Determine the (X, Y) coordinate at the center of the cell enclosing the given text.  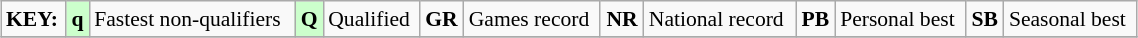
Games record (532, 19)
Fastest non-qualifiers (192, 19)
PB (816, 19)
Personal best (900, 19)
Seasonal best (1070, 19)
NR (622, 19)
q (78, 19)
Qualified (371, 19)
KEY: (34, 19)
GR (442, 19)
National record (720, 19)
Q (309, 19)
SB (985, 19)
